Return the (x, y) coordinate for the center point of the cell that contains the specified text.  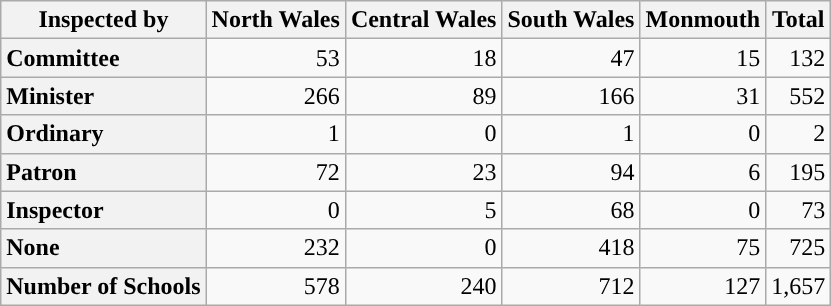
Minister (104, 96)
127 (703, 286)
Committee (104, 58)
1,657 (798, 286)
73 (798, 210)
72 (276, 172)
Inspected by (104, 20)
23 (424, 172)
15 (703, 58)
North Wales (276, 20)
Patron (104, 172)
94 (571, 172)
Total (798, 20)
18 (424, 58)
132 (798, 58)
Central Wales (424, 20)
232 (276, 248)
266 (276, 96)
Number of Schools (104, 286)
195 (798, 172)
552 (798, 96)
5 (424, 210)
725 (798, 248)
6 (703, 172)
Monmouth (703, 20)
2 (798, 134)
240 (424, 286)
Inspector (104, 210)
31 (703, 96)
South Wales (571, 20)
418 (571, 248)
166 (571, 96)
68 (571, 210)
53 (276, 58)
Ordinary (104, 134)
None (104, 248)
47 (571, 58)
89 (424, 96)
578 (276, 286)
712 (571, 286)
75 (703, 248)
